Find where the given text appears and provide that cell's center as [X, Y] coordinate. 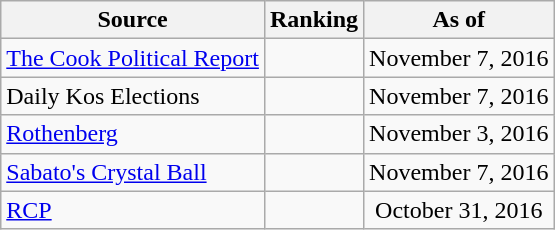
Source [133, 20]
Daily Kos Elections [133, 96]
As of [459, 20]
Rothenberg [133, 134]
October 31, 2016 [459, 210]
The Cook Political Report [133, 58]
RCP [133, 210]
Ranking [314, 20]
Sabato's Crystal Ball [133, 172]
November 3, 2016 [459, 134]
